Find where the given text appears and provide that cell's center as (x, y) coordinate. 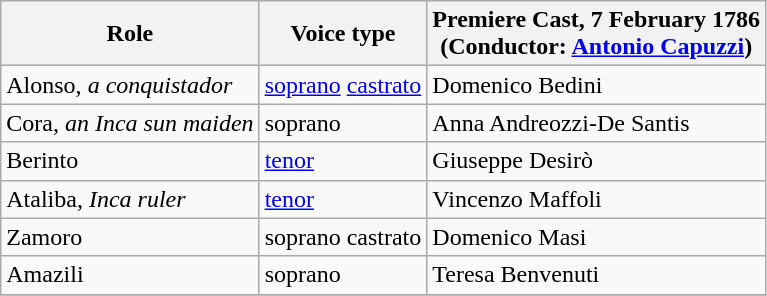
Premiere Cast, 7 February 1786(Conductor: Antonio Capuzzi) (596, 34)
Domenico Bedini (596, 85)
Anna Andreozzi-De Santis (596, 123)
Vincenzo Maffoli (596, 199)
Domenico Masi (596, 237)
Teresa Benvenuti (596, 275)
Cora, an Inca sun maiden (130, 123)
Alonso, a conquistador (130, 85)
Ataliba, Inca ruler (130, 199)
Giuseppe Desirò (596, 161)
Amazili (130, 275)
Berinto (130, 161)
Zamoro (130, 237)
Role (130, 34)
Voice type (343, 34)
